Capture the cell that displays the provided text and extract its (X, Y) central coordinate. 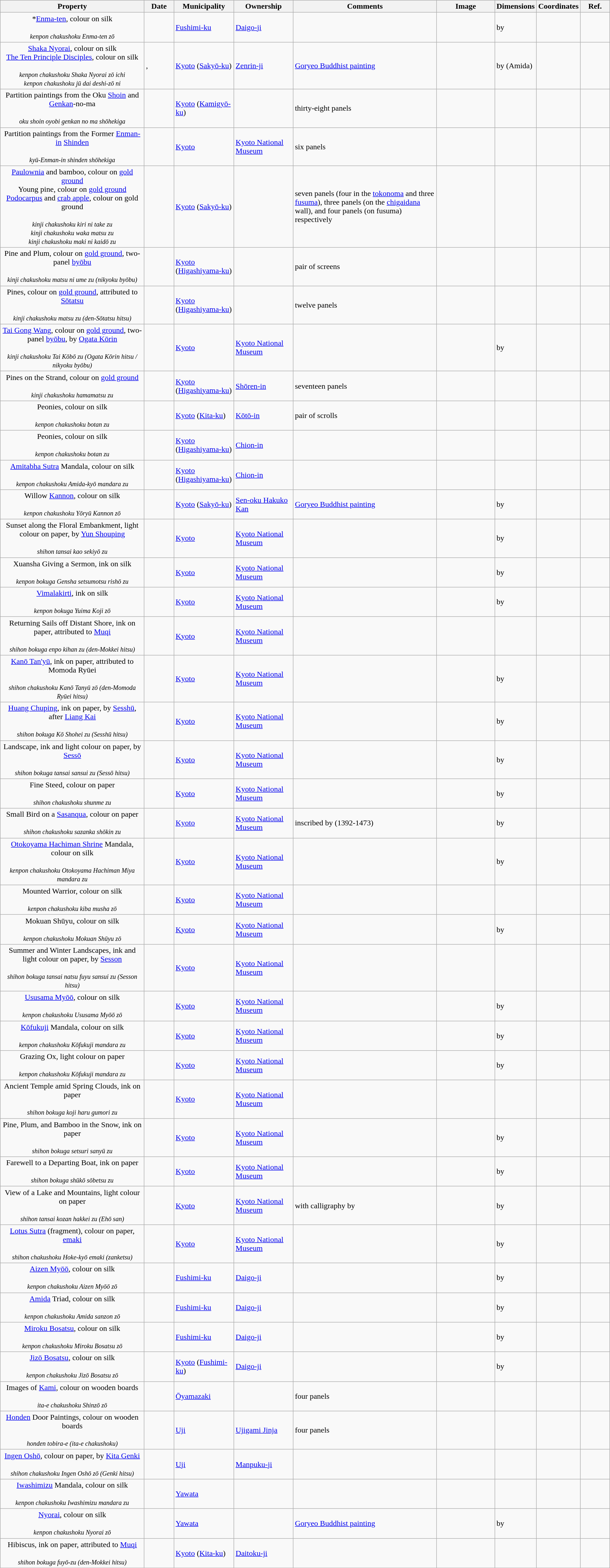
Pines, colour on gold ground, attributed to Sōtatsukinji chakushoku matsu zu (den-Sōtatsu hitsu) (72, 305)
Tai Gong Wang, colour on gold ground, two-panel byōbu, by Ogata Kōrinkinji chakushoku Tai Kōbō zu (Ogata Kōrin hitsu / nikyoku byōbu) (72, 348)
Mounted Warrior, colour on silkkenpon chakushoku kiba musha zō (72, 900)
Kyoto (Kamigyō-ku) (204, 108)
seven panels (four in the tokonoma and three fusuma), three panels (on the chigaidana wall), and four panels (on fusuma) respectively (365, 207)
Image (466, 6)
Kanō Tan'yū, ink on paper, attributed to Momoda Ryūeishihon chakushoku Kanō Tanyū zō (den-Momoda Ryūei hitsu) (72, 679)
Kōfukuji Mandala, colour on silkkenpon chakushoku Kōfukuji mandara zu (72, 1035)
six panels (365, 147)
thirty-eight panels (365, 108)
Partition paintings from the Former Enman-in Shindenkyū-Enman-in shinden shōhekiga (72, 147)
Images of Kami, colour on wooden boardsita-e chakushoku Shinzō zō (72, 1396)
Amitabha Sutra Mandala, colour on silkkenpon chakushoku Amida-kyō mandara zu (72, 475)
Iwashimizu Mandala, colour on silkkenpon chakushoku Iwashimizu mandara zu (72, 1494)
Ref. (595, 6)
Nyorai, colour on silkkenpon chakushoku Nyorai zō (72, 1523)
Municipality (204, 6)
Kyoto (Fushimi-ku) (204, 1367)
pair of scrolls (365, 415)
Manpuku-ji (263, 1464)
Small Bird on a Sasanqua, colour on papershihon chakushoku sazanka shōkin zu (72, 823)
Farewell to a Departing Boat, ink on papershihon bokuga shūkō sōbetsu zu (72, 1172)
Aizen Myōō, colour on silkkenpon chakushoku Aizen Myōō zō (72, 1278)
Partition paintings from the Oku Shoin and Genkan-no-maoku shoin oyobi genkan no ma shōhekiga (72, 108)
Huang Chuping, ink on paper, by Sesshū, after Liang Kaishihon bokuga Kō Shohei zu (Sesshū hitsu) (72, 721)
Lotus Sutra (fragment), colour on paper, emakishihon chakushoku Hoke-kyō emaki (zanketsu) (72, 1244)
Daitoku-ji (263, 1553)
Ownership (263, 6)
Jizō Bosatsu, colour on silkkenpon chakushoku Jizō Bosatsu zō (72, 1367)
Sen-oku Hakuko Kan (263, 505)
Fine Steed, colour on papershihon chakushoku shunme zu (72, 793)
pair of screens (365, 266)
Ingen Oshō, colour on paper, by Kita Genkishihon chakushoku Ingen Oshō zō (Genki hitsu) (72, 1464)
Date (159, 6)
twelve panels (365, 305)
Xuansha Giving a Sermon, ink on silkkenpon bokuga Gensha setsumotsu rishō zu (72, 572)
Returning Sails off Distant Shore, ink on paper, attributed to Muqishihon bokuga enpo kihan zu (den-Mokkei hitsu) (72, 636)
Miroku Bosatsu, colour on silkkenpon chakushoku Miroku Bosatsu zō (72, 1337)
Summer and Winter Landscapes, ink and light colour on paper, by Sessonshihon bokuga tansai natsu fuyu sansui zu (Sesson hitsu) (72, 968)
Pines on the Strand, colour on gold groundkinji chakushoku hamamatsu zu (72, 386)
Zenrin-ji (263, 66)
Comments (365, 6)
View of a Lake and Mountains, light colour on papershihon tansai kozan hakkei zu (Ehō san) (72, 1205)
Otokoyama Hachiman Shrine Mandala, colour on silkkenpon chakushoku Otokoyama Hachiman Miya mandara zu (72, 861)
with calligraphy by (365, 1205)
Kōtō-in (263, 415)
Honden Door Paintings, colour on wooden boardshonden tobira-e (ita-e chakushoku) (72, 1430)
Pine, Plum, and Bamboo in the Snow, ink on papershihon bokuga setsuri sanyū zu (72, 1138)
Amida Triad, colour on silkkenpon chakushoku Amida sanzon zō (72, 1307)
Property (72, 6)
Vimalakirti, ink on silkkenpon bokuga Yuima Koji zō (72, 602)
Ōyamazaki (204, 1396)
by (Amida) (516, 66)
Shōren-in (263, 386)
, (159, 66)
Shaka Nyorai, colour on silkThe Ten Principle Disciples, colour on silkkenpon chakushoku Shaka Nyorai zō ichikenpon chakushoku jū dai deshi-zō ni (72, 66)
Ancient Temple amid Spring Clouds, ink on papershihon bokuga koji haru gumori zu (72, 1099)
Grazing Ox, light colour on paperkenpon chakushoku Kōfukuji mandara zu (72, 1065)
Sunset along the Floral Embankment, light colour on paper, by Yun Shoupingshihon tansai kao sekiyō zu (72, 539)
Mokuan Shūyu, colour on silkkenpon chakushoku Mokuan Shūyu zō (72, 929)
Pine and Plum, colour on gold ground, two-panel byōbukinji chakushoku matsu ni ume zu (nikyoku byōbu) (72, 266)
Hibiscus, ink on paper, attributed to Muqishihon bokuga fuyō-zu (den-Mokkei hitsu) (72, 1553)
*Enma-ten, colour on silkkenpon chakushoku Enma-ten zō (72, 27)
Ususama Myōō, colour on silkkenpon chakushoku Ususama Myōō zō (72, 1006)
Ujigami Jinja (263, 1430)
inscribed by (1392-1473) (365, 823)
Dimensions (516, 6)
Landscape, ink and light colour on paper, by Sessōshihon bokuga tansai sansui zu (Sessō hitsu) (72, 759)
seventeen panels (365, 386)
Willow Kannon, colour on silkkenpon chakushoku Yōryū Kannon zō (72, 505)
Coordinates (558, 6)
